Pinpoint the cell where the given text exists, returning its [x, y] midpoint coordinate. 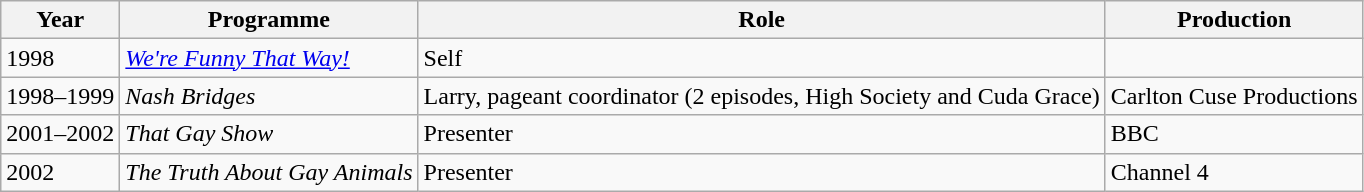
BBC [1234, 134]
2002 [60, 172]
Channel 4 [1234, 172]
That Gay Show [269, 134]
Nash Bridges [269, 96]
2001–2002 [60, 134]
Larry, pageant coordinator (2 episodes, High Society and Cuda Grace) [762, 96]
Role [762, 20]
Programme [269, 20]
Carlton Cuse Productions [1234, 96]
1998 [60, 58]
Self [762, 58]
The Truth About Gay Animals [269, 172]
Production [1234, 20]
Year [60, 20]
1998–1999 [60, 96]
We're Funny That Way! [269, 58]
